Return (X, Y) of the center of cell containing provided text 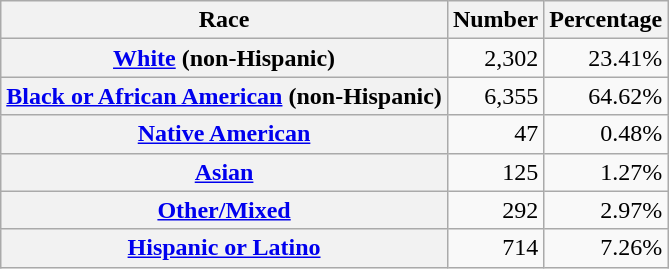
1.27% (606, 172)
47 (495, 134)
Number (495, 20)
Native American (224, 134)
Asian (224, 172)
6,355 (495, 96)
714 (495, 248)
23.41% (606, 58)
Hispanic or Latino (224, 248)
Black or African American (non-Hispanic) (224, 96)
125 (495, 172)
0.48% (606, 134)
White (non-Hispanic) (224, 58)
Other/Mixed (224, 210)
Percentage (606, 20)
64.62% (606, 96)
Race (224, 20)
7.26% (606, 248)
2.97% (606, 210)
292 (495, 210)
2,302 (495, 58)
